Search for the cell housing the specified text and yield its [x, y] center coordinate. 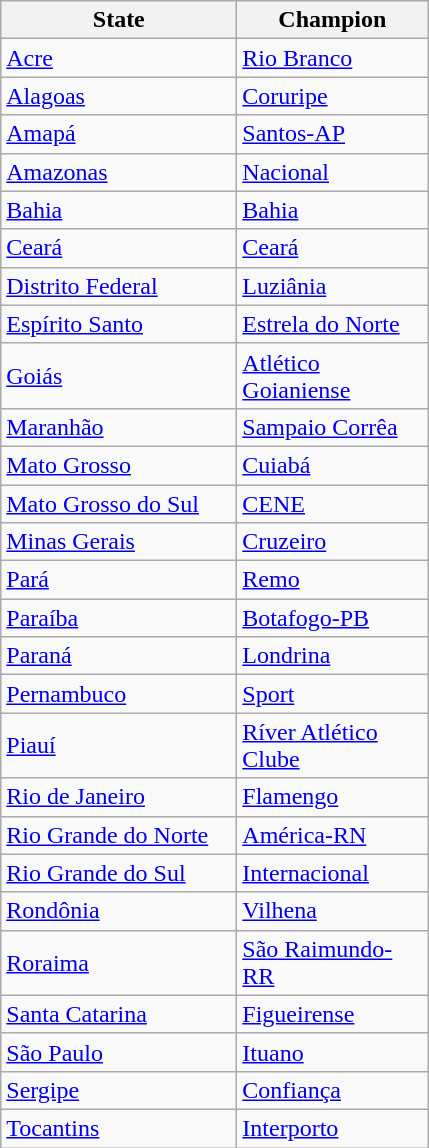
Coruripe [332, 96]
Amapá [119, 134]
Roraima [119, 962]
Maranhão [119, 427]
Atlético Goianiense [332, 376]
CENE [332, 503]
Minas Gerais [119, 542]
Remo [332, 580]
Santos-AP [332, 134]
Vilhena [332, 911]
Interporto [332, 1128]
Mato Grosso do Sul [119, 503]
Santa Catarina [119, 1014]
Paraíba [119, 618]
Piauí [119, 746]
Ituano [332, 1052]
Champion [332, 20]
Internacional [332, 873]
São Raimundo-RR [332, 962]
Rio de Janeiro [119, 797]
Botafogo-PB [332, 618]
Londrina [332, 656]
Flamengo [332, 797]
Amazonas [119, 172]
Distrito Federal [119, 286]
Cruzeiro [332, 542]
Tocantins [119, 1128]
State [119, 20]
Acre [119, 58]
São Paulo [119, 1052]
Espírito Santo [119, 324]
Mato Grosso [119, 465]
Figueirense [332, 1014]
Confiança [332, 1090]
Estrela do Norte [332, 324]
Rondônia [119, 911]
Nacional [332, 172]
Rio Grande do Norte [119, 835]
Luziânia [332, 286]
América-RN [332, 835]
Pará [119, 580]
Goiás [119, 376]
Ríver Atlético Clube [332, 746]
Paraná [119, 656]
Pernambuco [119, 694]
Sampaio Corrêa [332, 427]
Sport [332, 694]
Cuiabá [332, 465]
Alagoas [119, 96]
Sergipe [119, 1090]
Rio Grande do Sul [119, 873]
Rio Branco [332, 58]
